Output the (X, Y) coordinate of the center of the cell containing the given text.  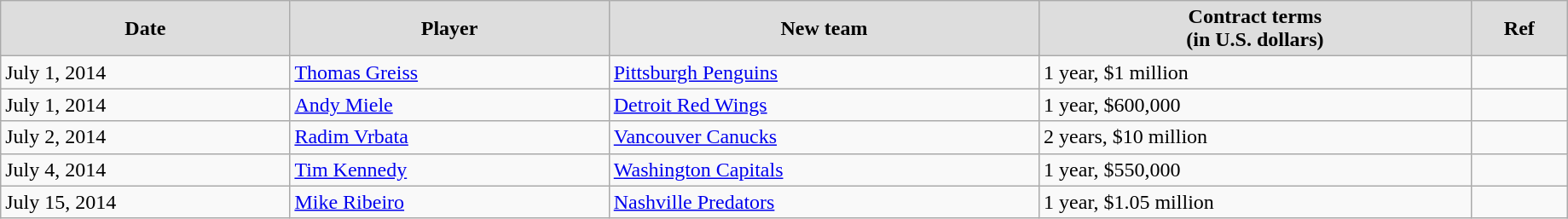
1 year, $1 million (1255, 72)
Pittsburgh Penguins (824, 72)
Vancouver Canucks (824, 137)
New team (824, 29)
July 2, 2014 (145, 137)
Radim Vrbata (449, 137)
Date (145, 29)
Washington Capitals (824, 170)
July 15, 2014 (145, 202)
1 year, $600,000 (1255, 105)
Andy Miele (449, 105)
2 years, $10 million (1255, 137)
Contract terms(in U.S. dollars) (1255, 29)
Player (449, 29)
July 4, 2014 (145, 170)
1 year, $1.05 million (1255, 202)
Ref (1519, 29)
1 year, $550,000 (1255, 170)
Nashville Predators (824, 202)
Detroit Red Wings (824, 105)
Mike Ribeiro (449, 202)
Thomas Greiss (449, 72)
Tim Kennedy (449, 170)
